Provide the [x, y] coordinate of the cell's center where the given text is located.  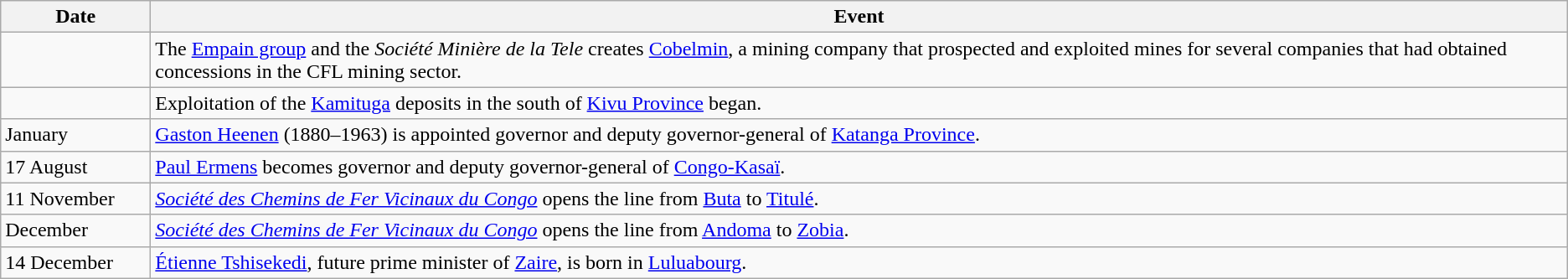
Event [859, 17]
14 December [75, 262]
Paul Ermens becomes governor and deputy governor-general of Congo-Kasaï. [859, 167]
11 November [75, 199]
Exploitation of the Kamituga deposits in the south of Kivu Province began. [859, 103]
December [75, 230]
17 August [75, 167]
Société des Chemins de Fer Vicinaux du Congo opens the line from Buta to Titulé. [859, 199]
Date [75, 17]
Société des Chemins de Fer Vicinaux du Congo opens the line from Andoma to Zobia. [859, 230]
Gaston Heenen (1880–1963) is appointed governor and deputy governor-general of Katanga Province. [859, 135]
January [75, 135]
Étienne Tshisekedi, future prime minister of Zaire, is born in Luluabourg. [859, 262]
